For the text-containing cell, return its midpoint in (x, y) coordinate format. 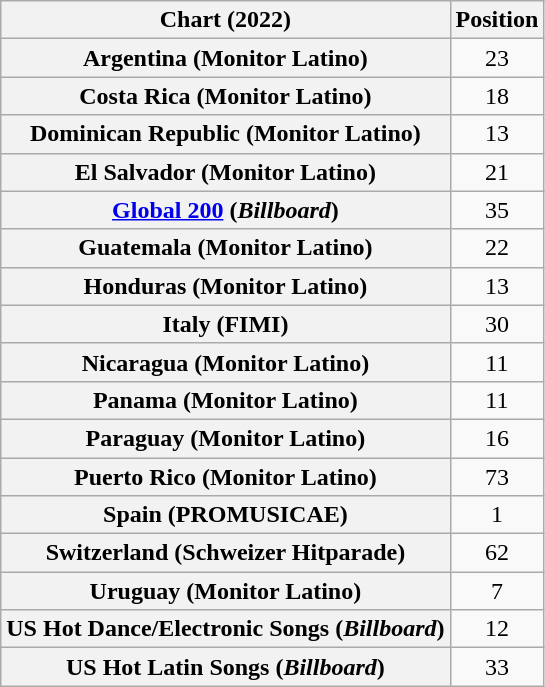
Costa Rica (Monitor Latino) (226, 96)
33 (497, 667)
Global 200 (Billboard) (226, 210)
Spain (PROMUSICAE) (226, 515)
Guatemala (Monitor Latino) (226, 248)
El Salvador (Monitor Latino) (226, 172)
73 (497, 477)
Panama (Monitor Latino) (226, 400)
Chart (2022) (226, 20)
Switzerland (Schweizer Hitparade) (226, 553)
18 (497, 96)
US Hot Latin Songs (Billboard) (226, 667)
Puerto Rico (Monitor Latino) (226, 477)
23 (497, 58)
30 (497, 324)
22 (497, 248)
7 (497, 591)
Italy (FIMI) (226, 324)
Uruguay (Monitor Latino) (226, 591)
Argentina (Monitor Latino) (226, 58)
62 (497, 553)
Paraguay (Monitor Latino) (226, 438)
12 (497, 629)
US Hot Dance/Electronic Songs (Billboard) (226, 629)
Nicaragua (Monitor Latino) (226, 362)
21 (497, 172)
Position (497, 20)
35 (497, 210)
Dominican Republic (Monitor Latino) (226, 134)
1 (497, 515)
16 (497, 438)
Honduras (Monitor Latino) (226, 286)
